Locate the cell with the specified text and output its [x, y] center coordinate. 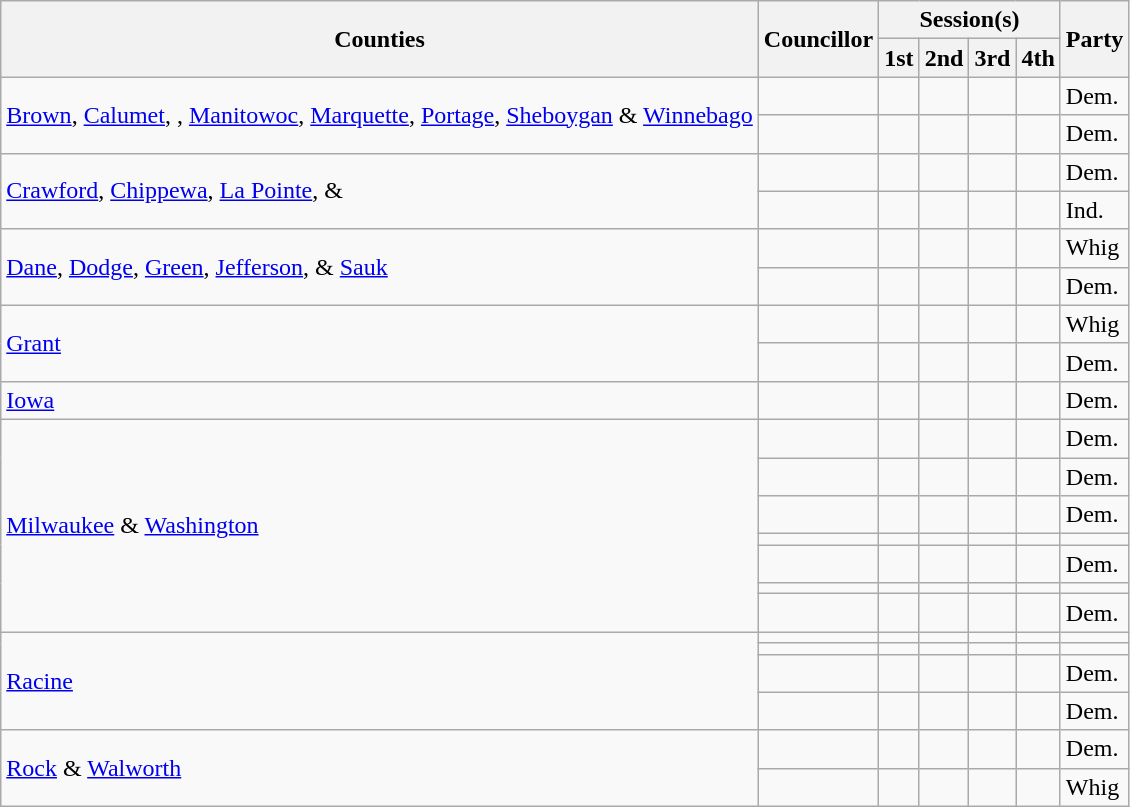
2nd [944, 58]
Dane, Dodge, Green, Jefferson, & Sauk [380, 267]
Session(s) [970, 20]
Racine [380, 681]
Rock & Walworth [380, 768]
Party [1094, 39]
1st [899, 58]
Ind. [1094, 210]
3rd [992, 58]
4th [1038, 58]
Councillor [818, 39]
Crawford, Chippewa, La Pointe, & [380, 191]
Milwaukee & Washington [380, 525]
Iowa [380, 400]
Counties [380, 39]
Brown, Calumet, , Manitowoc, Marquette, Portage, Sheboygan & Winnebago [380, 115]
Grant [380, 343]
